Scan for the cell matching the given text and deliver its (x, y) coordinate at center. 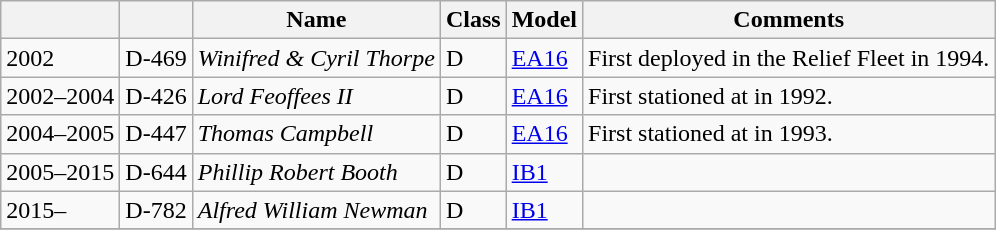
2002 (60, 58)
D-469 (156, 58)
2005–2015 (60, 172)
Class (473, 20)
D-644 (156, 172)
Phillip Robert Booth (316, 172)
2015– (60, 210)
Lord Feoffees II (316, 96)
Name (316, 20)
First deployed in the Relief Fleet in 1994. (789, 58)
2002–2004 (60, 96)
Comments (789, 20)
Alfred William Newman (316, 210)
Model (544, 20)
D-426 (156, 96)
First stationed at in 1992. (789, 96)
Thomas Campbell (316, 134)
D-782 (156, 210)
Winifred & Cyril Thorpe (316, 58)
D-447 (156, 134)
First stationed at in 1993. (789, 134)
2004–2005 (60, 134)
